Identify which cell holds the provided text, then report its [x, y] central coordinate. 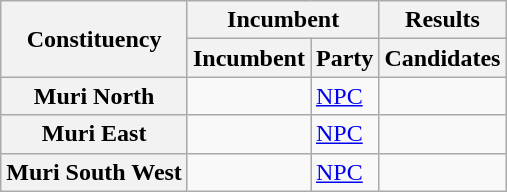
Muri North [94, 96]
Results [442, 20]
Candidates [442, 58]
Muri East [94, 134]
Party [344, 58]
Constituency [94, 39]
Muri South West [94, 172]
